For the text-containing cell, return its midpoint in (x, y) coordinate format. 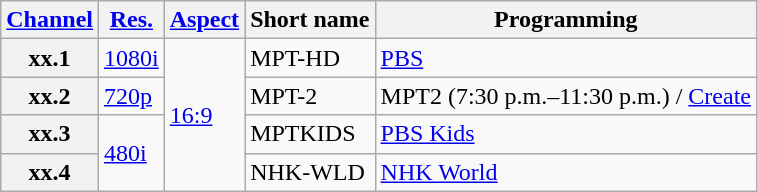
Channel (50, 20)
16:9 (204, 115)
1080i (132, 58)
MPT2 (7:30 p.m.–11:30 p.m.) / Create (566, 96)
PBS (566, 58)
MPTKIDS (310, 134)
xx.2 (50, 96)
NHK-WLD (310, 172)
xx.4 (50, 172)
720p (132, 96)
Programming (566, 20)
Short name (310, 20)
xx.1 (50, 58)
Res. (132, 20)
MPT-2 (310, 96)
Aspect (204, 20)
480i (132, 153)
xx.3 (50, 134)
PBS Kids (566, 134)
MPT-HD (310, 58)
NHK World (566, 172)
